Provide the [X, Y] coordinate of the cell's center where the given text is located.  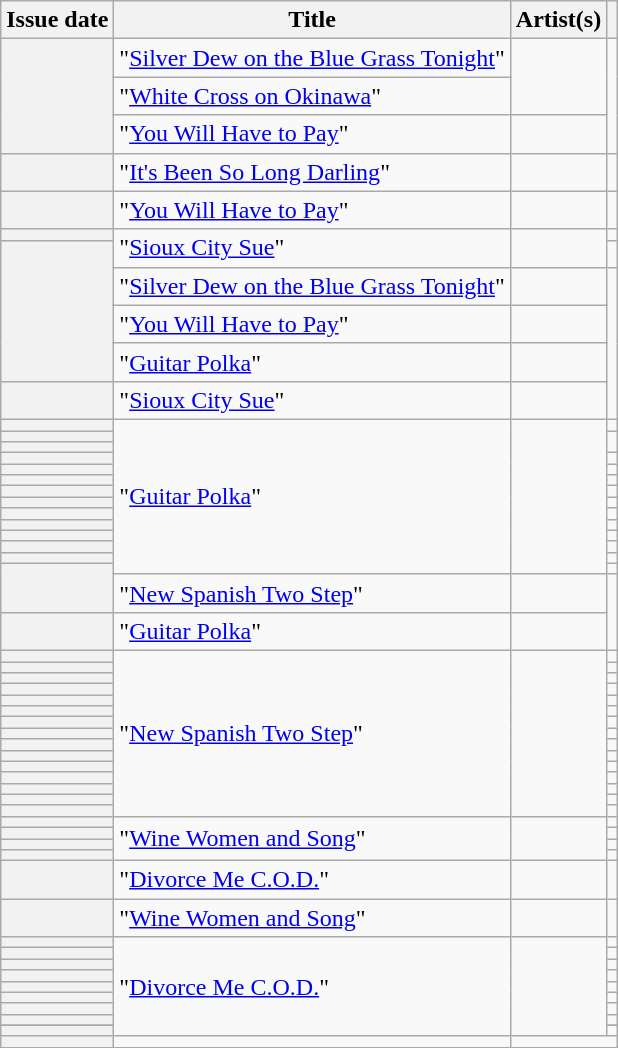
"It's Been So Long Darling" [312, 172]
Title [312, 20]
"White Cross on Okinawa" [312, 96]
Artist(s) [558, 20]
Issue date [58, 20]
